Search for the cell housing the specified text and yield its (x, y) center coordinate. 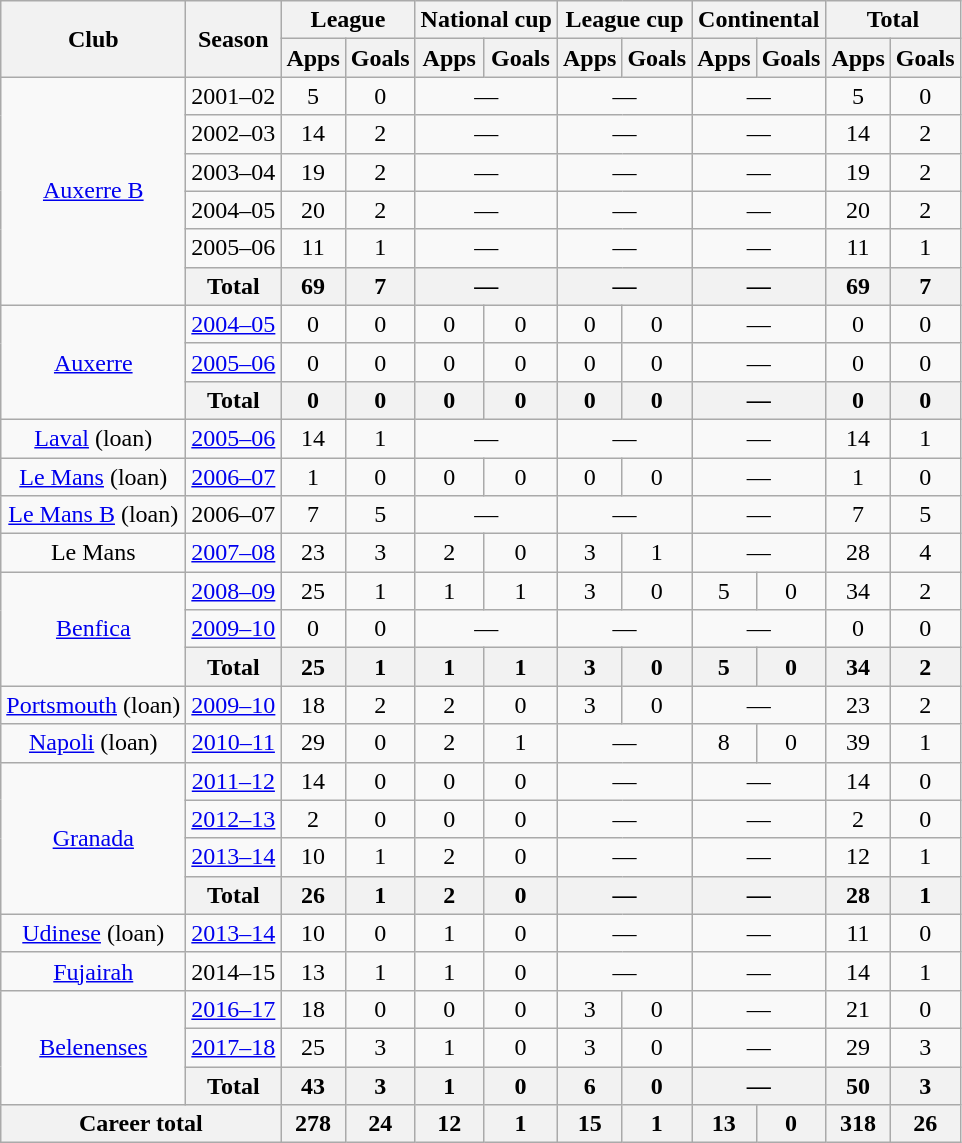
2010–11 (234, 743)
Fujairah (94, 971)
Le Mans (94, 553)
2017–18 (234, 1047)
Portsmouth (loan) (94, 705)
Le Mans (loan) (94, 477)
Le Mans B (loan) (94, 515)
8 (724, 743)
43 (313, 1085)
21 (858, 1009)
2003–04 (234, 172)
2002–03 (234, 134)
Belenenses (94, 1047)
2008–09 (234, 591)
50 (858, 1085)
278 (313, 1124)
4 (925, 553)
Season (234, 39)
2016–17 (234, 1009)
Auxerre (94, 362)
Napoli (loan) (94, 743)
Benfica (94, 629)
National cup (486, 20)
Career total (141, 1124)
2001–02 (234, 96)
39 (858, 743)
2014–15 (234, 971)
Auxerre B (94, 191)
League cup (624, 20)
Club (94, 39)
Laval (loan) (94, 438)
2007–08 (234, 553)
Granada (94, 838)
318 (858, 1124)
6 (589, 1085)
League (348, 20)
Udinese (loan) (94, 933)
2011–12 (234, 781)
Continental (759, 20)
2012–13 (234, 819)
15 (589, 1124)
24 (380, 1124)
